Search for the cell housing the specified text and yield its (x, y) center coordinate. 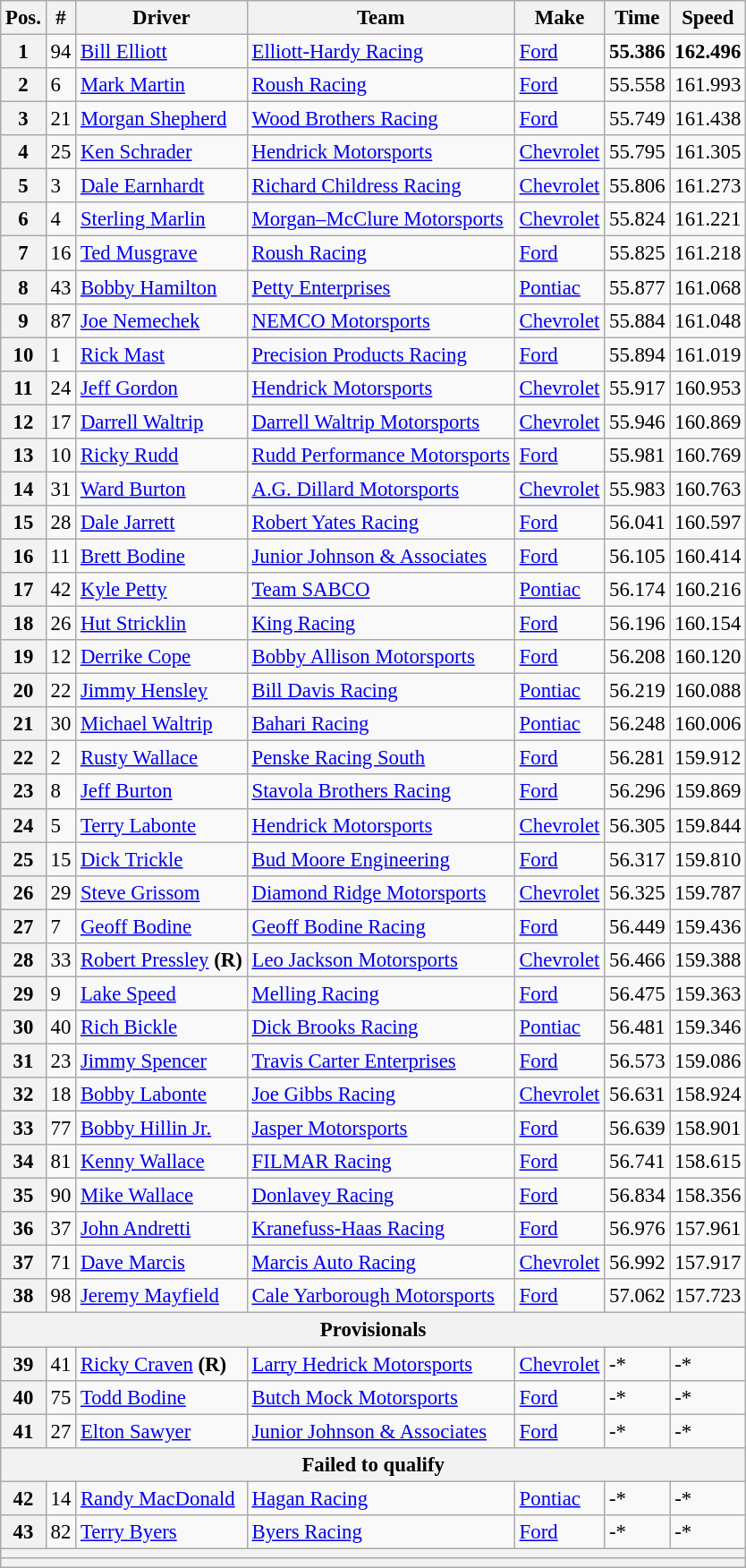
Kenny Wallace (162, 1162)
56.281 (637, 758)
Terry Labonte (162, 825)
34 (23, 1162)
Jasper Motorsports (381, 1129)
Jimmy Hensley (162, 691)
Make (559, 18)
159.388 (708, 960)
160.769 (708, 456)
Joe Nemechek (162, 320)
Morgan–McClure Motorsports (381, 219)
55.983 (637, 489)
Hagan Racing (381, 1498)
75 (61, 1397)
Rich Bickle (162, 1027)
Robert Pressley (R) (162, 960)
Dale Jarrett (162, 523)
159.436 (708, 926)
159.810 (708, 859)
161.068 (708, 287)
Precision Products Racing (381, 354)
Bobby Hillin Jr. (162, 1129)
Team (381, 18)
Failed to qualify (374, 1464)
Larry Hedrick Motorsports (381, 1364)
55.558 (637, 85)
158.901 (708, 1129)
55.749 (637, 119)
35 (23, 1196)
159.869 (708, 792)
38 (23, 1297)
Jeremy Mayfield (162, 1297)
Rusty Wallace (162, 758)
Bill Davis Racing (381, 691)
159.787 (708, 892)
Rudd Performance Motorsports (381, 456)
161.438 (708, 119)
161.221 (708, 219)
159.844 (708, 825)
A.G. Dillard Motorsports (381, 489)
NEMCO Motorsports (381, 320)
Mark Martin (162, 85)
Jeff Burton (162, 792)
Byers Racing (381, 1532)
56.196 (637, 624)
Geoff Bodine (162, 926)
56.976 (637, 1229)
Robert Yates Racing (381, 523)
39 (23, 1364)
Rick Mast (162, 354)
Marcis Auto Racing (381, 1263)
Ricky Craven (R) (162, 1364)
Bobby Labonte (162, 1095)
13 (23, 456)
Jeff Gordon (162, 388)
Driver (162, 18)
Travis Carter Enterprises (381, 1061)
Dale Earnhardt (162, 186)
Dave Marcis (162, 1263)
160.216 (708, 590)
87 (61, 320)
Elliott-Hardy Racing (381, 52)
36 (23, 1229)
55.824 (637, 219)
160.120 (708, 657)
159.912 (708, 758)
56.305 (637, 825)
161.048 (708, 320)
Lake Speed (162, 993)
160.006 (708, 724)
Ted Musgrave (162, 253)
Butch Mock Motorsports (381, 1397)
Time (637, 18)
160.869 (708, 422)
Joe Gibbs Racing (381, 1095)
Ken Schrader (162, 152)
160.154 (708, 624)
Jimmy Spencer (162, 1061)
158.924 (708, 1095)
157.961 (708, 1229)
56.992 (637, 1263)
Morgan Shepherd (162, 119)
Brett Bodine (162, 556)
Kyle Petty (162, 590)
Ward Burton (162, 489)
Bud Moore Engineering (381, 859)
56.475 (637, 993)
161.993 (708, 85)
56.631 (637, 1095)
55.894 (637, 354)
161.218 (708, 253)
82 (61, 1532)
159.086 (708, 1061)
Pos. (23, 18)
157.917 (708, 1263)
160.763 (708, 489)
159.363 (708, 993)
161.273 (708, 186)
158.356 (708, 1196)
Geoff Bodine Racing (381, 926)
77 (61, 1129)
157.723 (708, 1297)
Stavola Brothers Racing (381, 792)
Derrike Cope (162, 657)
55.825 (637, 253)
Darrell Waltrip Motorsports (381, 422)
160.414 (708, 556)
160.953 (708, 388)
55.386 (637, 52)
55.877 (637, 287)
Terry Byers (162, 1532)
John Andretti (162, 1229)
162.496 (708, 52)
Melling Racing (381, 993)
158.615 (708, 1162)
Steve Grissom (162, 892)
Dick Brooks Racing (381, 1027)
56.174 (637, 590)
55.884 (637, 320)
FILMAR Racing (381, 1162)
56.741 (637, 1162)
55.917 (637, 388)
19 (23, 657)
56.219 (637, 691)
Kranefuss-Haas Racing (381, 1229)
Wood Brothers Racing (381, 119)
160.597 (708, 523)
55.981 (637, 456)
56.105 (637, 556)
Penske Racing South (381, 758)
55.806 (637, 186)
Hut Stricklin (162, 624)
Darrell Waltrip (162, 422)
56.041 (637, 523)
56.466 (637, 960)
Bahari Racing (381, 724)
57.062 (637, 1297)
56.317 (637, 859)
Dick Trickle (162, 859)
160.088 (708, 691)
Bobby Allison Motorsports (381, 657)
56.248 (637, 724)
Provisionals (374, 1330)
Petty Enterprises (381, 287)
56.573 (637, 1061)
Leo Jackson Motorsports (381, 960)
71 (61, 1263)
Sterling Marlin (162, 219)
Mike Wallace (162, 1196)
Elton Sawyer (162, 1431)
56.208 (637, 657)
Speed (708, 18)
Diamond Ridge Motorsports (381, 892)
56.481 (637, 1027)
56.325 (637, 892)
90 (61, 1196)
161.019 (708, 354)
56.834 (637, 1196)
# (61, 18)
32 (23, 1095)
Randy MacDonald (162, 1498)
Todd Bodine (162, 1397)
Bill Elliott (162, 52)
Ricky Rudd (162, 456)
159.346 (708, 1027)
81 (61, 1162)
Richard Childress Racing (381, 186)
56.449 (637, 926)
Michael Waltrip (162, 724)
56.639 (637, 1129)
55.946 (637, 422)
Team SABCO (381, 590)
161.305 (708, 152)
Bobby Hamilton (162, 287)
56.296 (637, 792)
King Racing (381, 624)
98 (61, 1297)
94 (61, 52)
20 (23, 691)
Cale Yarborough Motorsports (381, 1297)
Donlavey Racing (381, 1196)
55.795 (637, 152)
